Locate the cell with the specified text and output its [x, y] center coordinate. 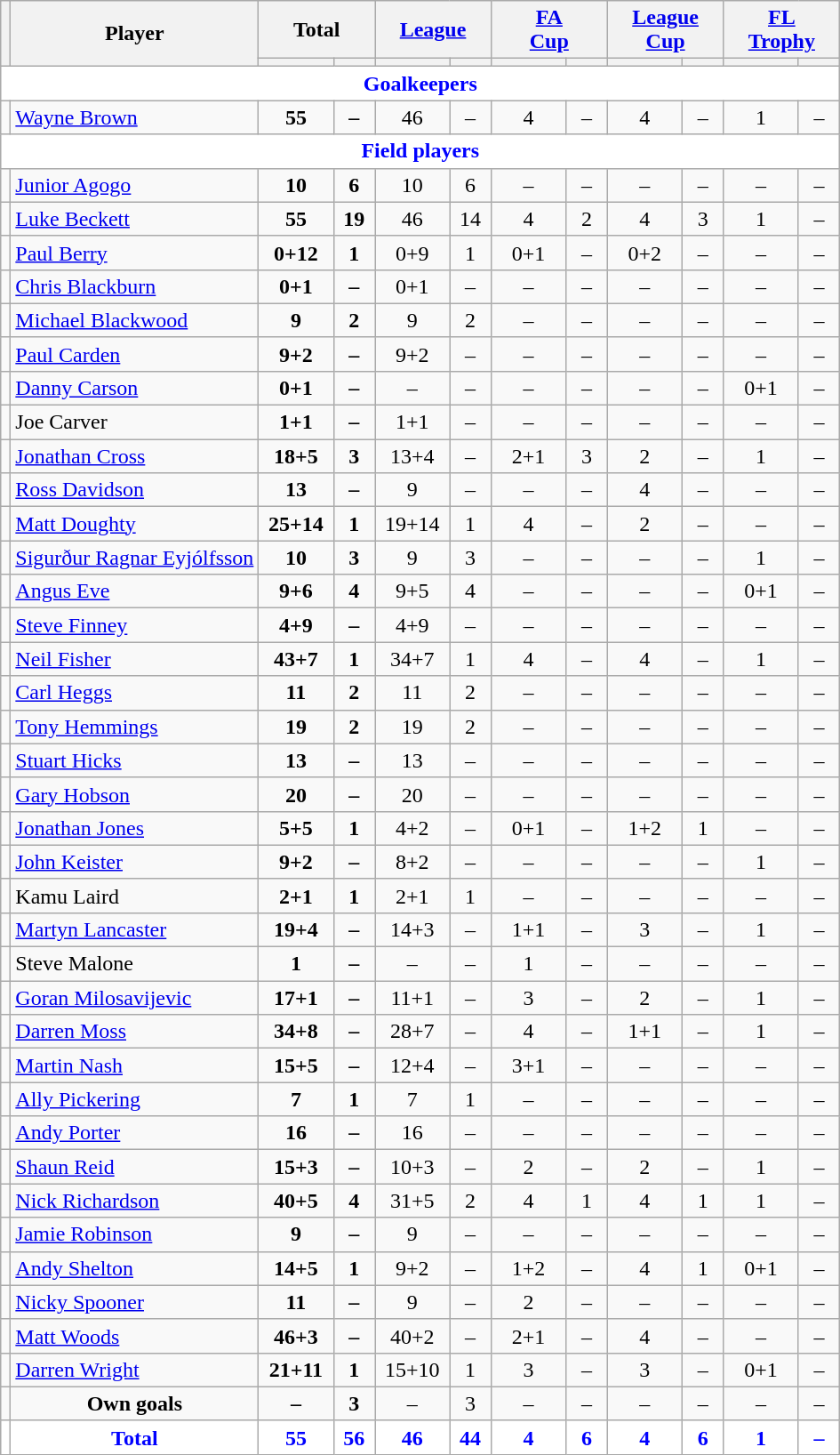
John Keister [135, 862]
10+3 [412, 1167]
Andy Shelton [135, 1268]
5+5 [296, 828]
Jonathan Cross [135, 456]
Nick Richardson [135, 1201]
FLTrophy [782, 30]
Michael Blackwood [135, 320]
Stuart Hicks [135, 760]
46+3 [296, 1336]
0+9 [412, 253]
31+5 [412, 1201]
Martyn Lancaster [135, 930]
9+6 [296, 591]
34+7 [412, 659]
Ally Pickering [135, 1099]
11+1 [412, 998]
Paul Berry [135, 253]
Darren Wright [135, 1370]
19+4 [296, 930]
18+5 [296, 456]
12+4 [412, 1065]
Paul Carden [135, 354]
Ross Davidson [135, 490]
FACup [549, 30]
8+2 [412, 862]
Own goals [135, 1403]
4+2 [412, 828]
Field players [420, 151]
Jamie Robinson [135, 1234]
19+14 [412, 524]
Shaun Reid [135, 1167]
40+5 [296, 1201]
40+2 [412, 1336]
LeagueCup [665, 30]
Sigurður Ragnar Eyjólfsson [135, 558]
Martin Nash [135, 1065]
Matt Doughty [135, 524]
Andy Porter [135, 1133]
14 [471, 219]
Matt Woods [135, 1336]
15+5 [296, 1065]
League [434, 30]
Danny Carson [135, 389]
Player [135, 34]
28+7 [412, 1032]
15+3 [296, 1167]
25+14 [296, 524]
14+3 [412, 930]
0+2 [644, 253]
Tony Hemmings [135, 727]
43+7 [296, 659]
Junior Agogo [135, 185]
14+5 [296, 1268]
Goran Milosavijevic [135, 998]
3+1 [528, 1065]
17+1 [296, 998]
13+4 [412, 456]
Luke Beckett [135, 219]
Carl Heggs [135, 693]
Joe Carver [135, 422]
Jonathan Jones [135, 828]
44 [471, 1437]
15+10 [412, 1370]
21+11 [296, 1370]
Gary Hobson [135, 794]
Chris Blackburn [135, 286]
9+5 [412, 591]
Goalkeepers [420, 84]
0+12 [296, 253]
Angus Eve [135, 591]
Steve Finney [135, 625]
Darren Moss [135, 1032]
Wayne Brown [135, 117]
56 [354, 1437]
Nicky Spooner [135, 1302]
Neil Fisher [135, 659]
Steve Malone [135, 964]
34+8 [296, 1032]
Kamu Laird [135, 896]
